Search for the cell housing the specified text and yield its [X, Y] center coordinate. 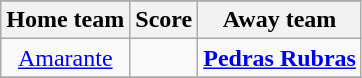
Score [164, 20]
Home team [66, 20]
Pedras Rubras [280, 58]
Amarante [66, 58]
Away team [280, 20]
